Identify which cell holds the provided text, then report its (x, y) central coordinate. 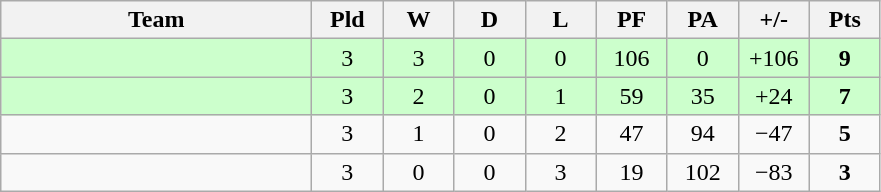
W (418, 20)
+24 (774, 96)
Pld (348, 20)
102 (702, 172)
L (560, 20)
Team (156, 20)
PA (702, 20)
47 (632, 134)
−83 (774, 172)
PF (632, 20)
59 (632, 96)
7 (844, 96)
9 (844, 58)
35 (702, 96)
106 (632, 58)
+106 (774, 58)
Pts (844, 20)
19 (632, 172)
+/- (774, 20)
−47 (774, 134)
5 (844, 134)
94 (702, 134)
D (490, 20)
